Output the (x, y) coordinate of the center of the cell containing the given text.  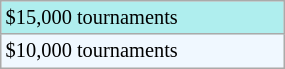
$15,000 tournaments (142, 17)
$10,000 tournaments (142, 51)
